Scan for the cell matching the given text and deliver its (x, y) coordinate at center. 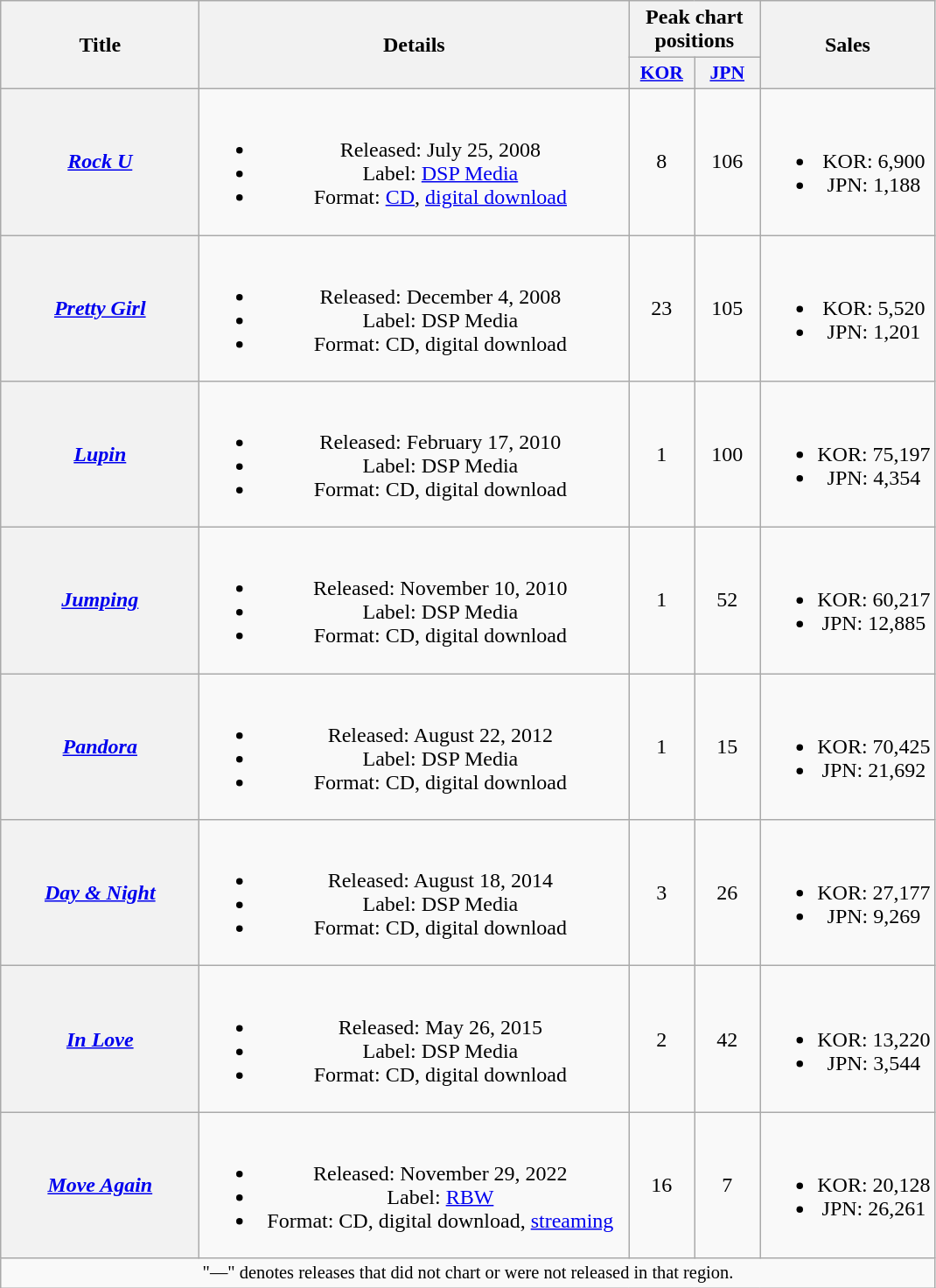
Released: December 4, 2008 Label: DSP MediaFormat: CD, digital download (415, 308)
Released: November 29, 2022 Label: RBWFormat: CD, digital download, streaming (415, 1185)
15 (728, 747)
7 (728, 1185)
KOR: 60,217JPN: 12,885 (848, 600)
8 (661, 161)
KOR: 70,425JPN: 21,692 (848, 747)
Pandora (100, 747)
KOR: 13,220JPN: 3,544 (848, 1039)
Released: August 18, 2014 Label: DSP MediaFormat: CD, digital download (415, 892)
Rock U (100, 161)
JPN (728, 73)
Peak chart positions (695, 30)
Released: May 26, 2015 Label: DSP MediaFormat: CD, digital download (415, 1039)
Released: August 22, 2012 Label: DSP MediaFormat: CD, digital download (415, 747)
Title (100, 45)
105 (728, 308)
KOR: 75,197JPN: 4,354 (848, 455)
2 (661, 1039)
Released: November 10, 2010 Label: DSP MediaFormat: CD, digital download (415, 600)
Released: July 25, 2008 Label: DSP MediaFormat: CD, digital download (415, 161)
Move Again (100, 1185)
Released: February 17, 2010 Label: DSP MediaFormat: CD, digital download (415, 455)
100 (728, 455)
In Love (100, 1039)
Lupin (100, 455)
KOR: 20,128JPN: 26,261 (848, 1185)
KOR: 5,520JPN: 1,201 (848, 308)
Jumping (100, 600)
16 (661, 1185)
KOR: 27,177JPN: 9,269 (848, 892)
Day & Night (100, 892)
KOR: 6,900JPN: 1,188 (848, 161)
23 (661, 308)
26 (728, 892)
Details (415, 45)
42 (728, 1039)
Pretty Girl (100, 308)
KOR (661, 73)
52 (728, 600)
106 (728, 161)
3 (661, 892)
Sales (848, 45)
"—" denotes releases that did not chart or were not released in that region. (468, 1273)
